Extract the (X, Y) coordinate from the center of the cell holding the provided text.  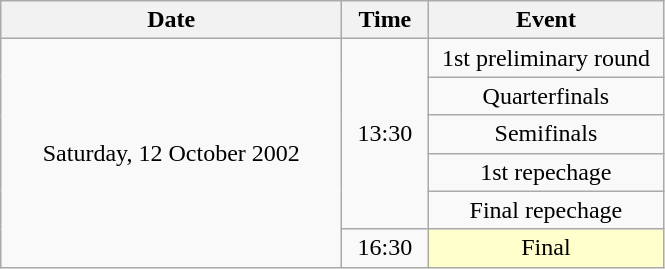
Time (385, 20)
Quarterfinals (546, 96)
Event (546, 20)
Saturday, 12 October 2002 (172, 153)
16:30 (385, 248)
Final (546, 248)
Semifinals (546, 134)
13:30 (385, 134)
1st repechage (546, 172)
Final repechage (546, 210)
Date (172, 20)
1st preliminary round (546, 58)
